Return (X, Y) of the center of cell containing provided text 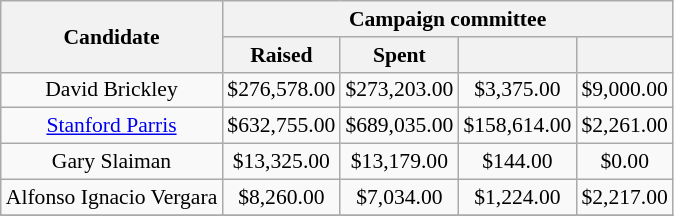
$158,614.00 (517, 126)
Spent (399, 55)
$2,261.00 (624, 126)
$689,035.00 (399, 126)
$3,375.00 (517, 90)
Campaign committee (448, 19)
Candidate (112, 36)
David Brickley (112, 90)
$7,034.00 (399, 197)
Alfonso Ignacio Vergara (112, 197)
Raised (281, 55)
$13,179.00 (399, 162)
$0.00 (624, 162)
$13,325.00 (281, 162)
$144.00 (517, 162)
$9,000.00 (624, 90)
$2,217.00 (624, 197)
$632,755.00 (281, 126)
Stanford Parris (112, 126)
$1,224.00 (517, 197)
$8,260.00 (281, 197)
$276,578.00 (281, 90)
$273,203.00 (399, 90)
Gary Slaiman (112, 162)
